Return [X, Y] of the center of cell containing provided text 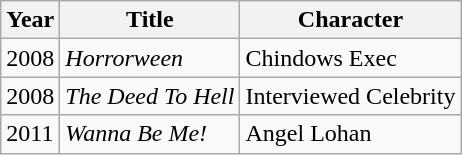
Interviewed Celebrity [350, 96]
The Deed To Hell [150, 96]
Title [150, 20]
Character [350, 20]
Wanna Be Me! [150, 134]
2011 [30, 134]
Angel Lohan [350, 134]
Chindows Exec [350, 58]
Year [30, 20]
Horrorween [150, 58]
